Provide the [x, y] coordinate of the cell's center where the given text is located.  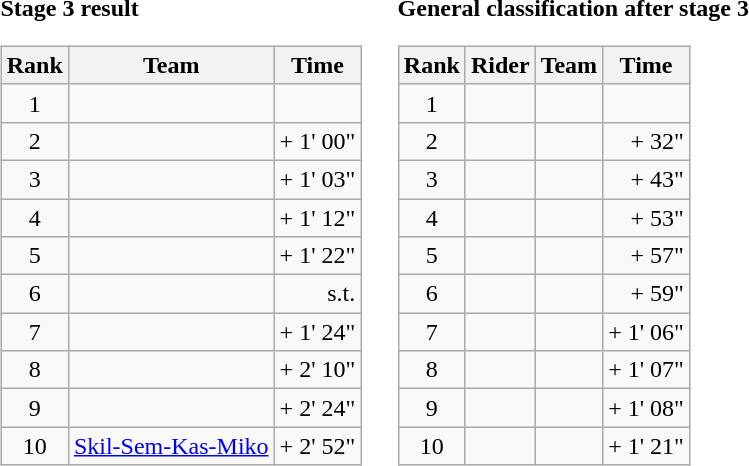
+ 1' 03" [318, 179]
+ 2' 24" [318, 408]
+ 57" [646, 256]
+ 1' 22" [318, 256]
+ 2' 52" [318, 446]
+ 1' 07" [646, 370]
+ 59" [646, 294]
Skil-Sem-Kas-Miko [171, 446]
+ 2' 10" [318, 370]
+ 32" [646, 141]
s.t. [318, 294]
+ 43" [646, 179]
+ 1' 12" [318, 217]
+ 1' 24" [318, 332]
+ 1' 00" [318, 141]
+ 1' 06" [646, 332]
+ 53" [646, 217]
+ 1' 21" [646, 446]
Rider [500, 65]
+ 1' 08" [646, 408]
